Find where the given text appears and provide that cell's center as [x, y] coordinate. 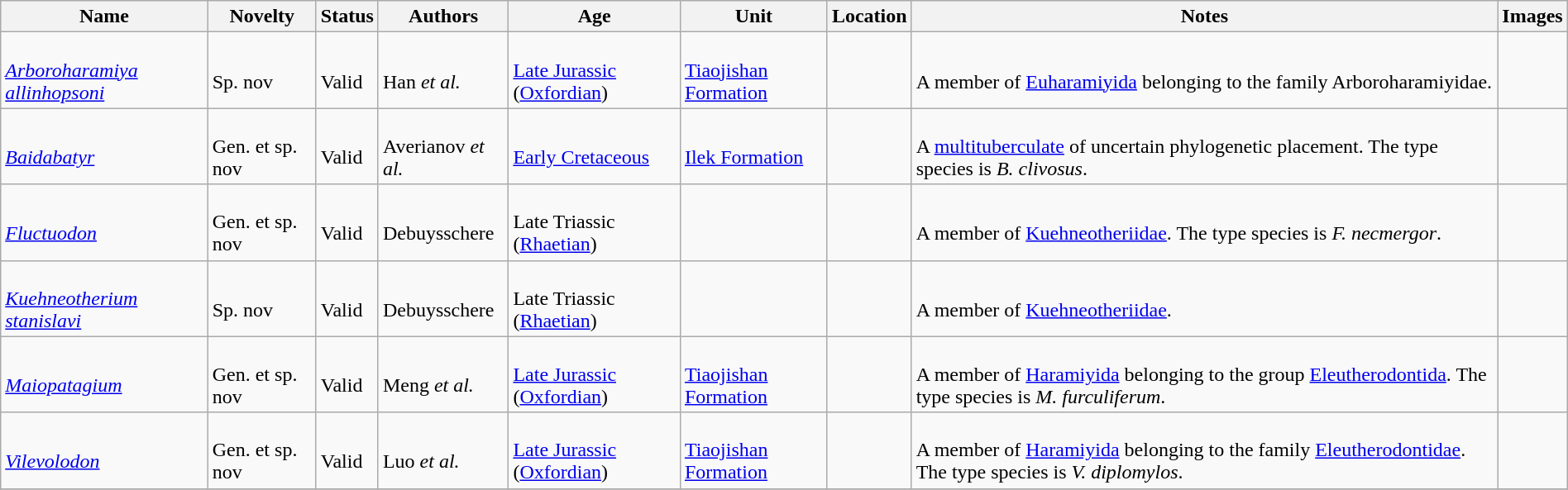
Location [869, 17]
Ilek Formation [753, 146]
Early Cretaceous [595, 146]
Luo et al. [443, 450]
Kuehneotherium stanislavi [104, 298]
A member of Kuehneotheriidae. [1204, 298]
A member of Euharamiyida belonging to the family Arboroharamiyidae. [1204, 70]
Han et al. [443, 70]
Notes [1204, 17]
Fluctuodon [104, 222]
Vilevolodon [104, 450]
A multituberculate of uncertain phylogenetic placement. The type species is B. clivosus. [1204, 146]
Authors [443, 17]
Novelty [261, 17]
Baidabatyr [104, 146]
Arboroharamiya allinhopsoni [104, 70]
A member of Haramiyida belonging to the group Eleutherodontida. The type species is M. furculiferum. [1204, 374]
A member of Kuehneotheriidae. The type species is F. necmergor. [1204, 222]
Averianov et al. [443, 146]
A member of Haramiyida belonging to the family Eleutherodontidae. The type species is V. diplomylos. [1204, 450]
Maiopatagium [104, 374]
Age [595, 17]
Unit [753, 17]
Name [104, 17]
Meng et al. [443, 374]
Images [1532, 17]
Status [347, 17]
